Locate the cell with the specified text and output its (X, Y) center coordinate. 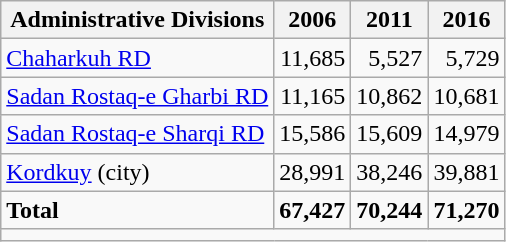
Chaharkuh RD (138, 58)
39,881 (466, 172)
15,609 (390, 134)
28,991 (312, 172)
2006 (312, 20)
67,427 (312, 210)
70,244 (390, 210)
10,681 (466, 96)
Total (138, 210)
11,685 (312, 58)
14,979 (466, 134)
15,586 (312, 134)
2016 (466, 20)
Sadan Rostaq-e Sharqi RD (138, 134)
11,165 (312, 96)
10,862 (390, 96)
2011 (390, 20)
Administrative Divisions (138, 20)
5,729 (466, 58)
5,527 (390, 58)
71,270 (466, 210)
Sadan Rostaq-e Gharbi RD (138, 96)
Kordkuy (city) (138, 172)
38,246 (390, 172)
